Pinpoint the cell where the given text exists, returning its (x, y) midpoint coordinate. 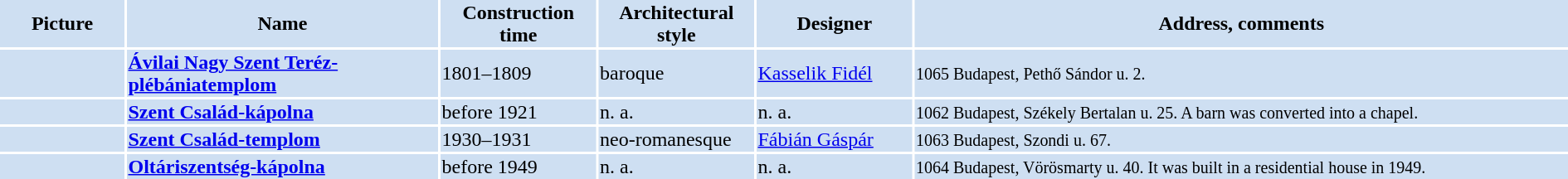
Szent Család-templom (282, 139)
Name (282, 23)
1064 Budapest, Vörösmarty u. 40. It was built in a residential house in 1949. (1241, 167)
Fábián Gáspár (835, 139)
Kasselik Fidél (835, 73)
neo-romanesque (677, 139)
Architectural style (677, 23)
Picture (62, 23)
Address, comments (1241, 23)
Szent Család-kápolna (282, 112)
1062 Budapest, Székely Bertalan u. 25. A barn was converted into a chapel. (1241, 112)
baroque (677, 73)
1063 Budapest, Szondi u. 67. (1241, 139)
1801–1809 (519, 73)
1065 Budapest, Pethő Sándor u. 2. (1241, 73)
1930–1931 (519, 139)
before 1949 (519, 167)
before 1921 (519, 112)
Ávilai Nagy Szent Teréz-plébániatemplom (282, 73)
Construction time (519, 23)
Designer (835, 23)
Oltáriszentség-kápolna (282, 167)
